Pinpoint the cell where the given text exists, returning its [X, Y] midpoint coordinate. 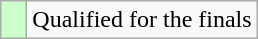
Qualified for the finals [142, 20]
